Find where the given text appears and provide that cell's center as (X, Y) coordinate. 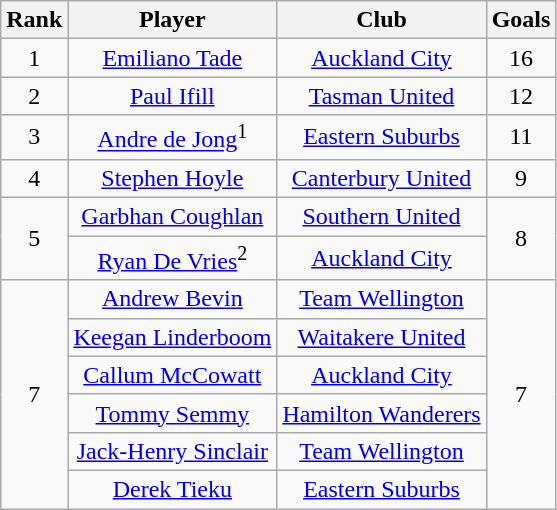
8 (521, 240)
16 (521, 58)
2 (34, 96)
Ryan De Vries2 (172, 258)
Callum McCowatt (172, 375)
Garbhan Coughlan (172, 217)
Andrew Bevin (172, 299)
4 (34, 178)
Player (172, 20)
Tasman United (382, 96)
Canterbury United (382, 178)
Jack-Henry Sinclair (172, 451)
12 (521, 96)
Hamilton Wanderers (382, 413)
Derek Tieku (172, 489)
Rank (34, 20)
Stephen Hoyle (172, 178)
1 (34, 58)
Andre de Jong1 (172, 138)
Paul Ifill (172, 96)
Southern United (382, 217)
Tommy Semmy (172, 413)
Goals (521, 20)
Waitakere United (382, 337)
3 (34, 138)
9 (521, 178)
Emiliano Tade (172, 58)
Club (382, 20)
Keegan Linderboom (172, 337)
5 (34, 240)
11 (521, 138)
